Locate the cell with the specified text and output its [x, y] center coordinate. 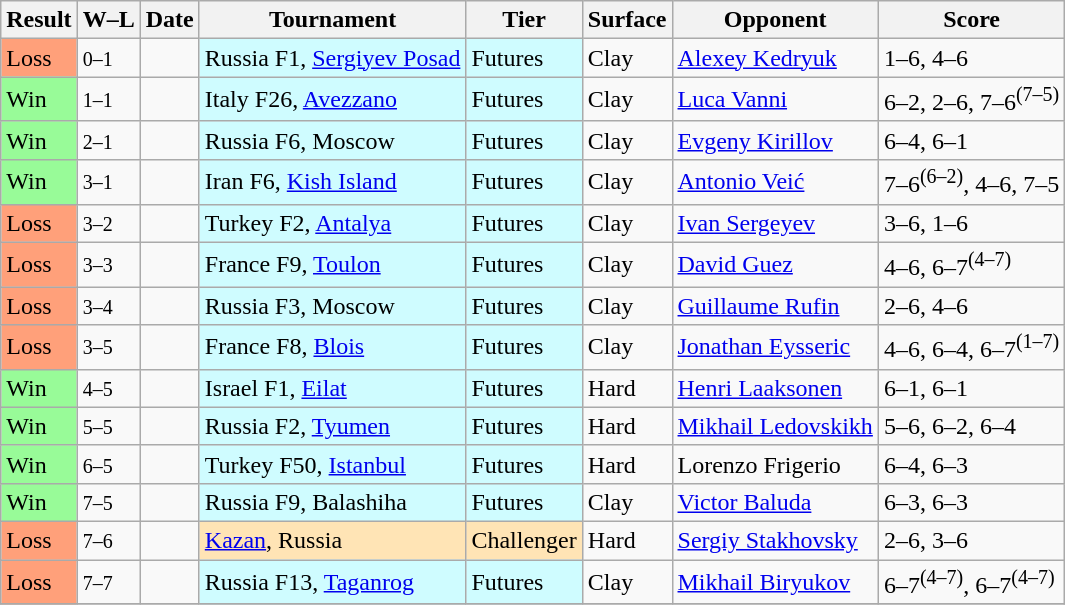
1–1 [108, 100]
Italy F26, Avezzano [332, 100]
1–6, 4–6 [971, 58]
Opponent [775, 20]
Iran F6, Kish Island [332, 182]
3–4 [108, 306]
4–6, 6–7(4–7) [971, 264]
0–1 [108, 58]
France F8, Blois [332, 348]
3–5 [108, 348]
7–6(6–2), 4–6, 7–5 [971, 182]
Tournament [332, 20]
2–6, 4–6 [971, 306]
6–1, 6–1 [971, 388]
Alexey Kedryuk [775, 58]
Mikhail Biryukov [775, 582]
Russia F6, Moscow [332, 140]
Antonio Veić [775, 182]
Challenger [524, 541]
2–1 [108, 140]
Surface [627, 20]
Israel F1, Eilat [332, 388]
Lorenzo Frigerio [775, 464]
5–5 [108, 426]
7–7 [108, 582]
Russia F9, Balashiha [332, 502]
Mikhail Ledovskikh [775, 426]
6–5 [108, 464]
Date [170, 20]
Russia F1, Sergiyev Posad [332, 58]
Result [39, 20]
Sergiy Stakhovsky [775, 541]
France F9, Toulon [332, 264]
Henri Laaksonen [775, 388]
Luca Vanni [775, 100]
2–6, 3–6 [971, 541]
Turkey F50, Istanbul [332, 464]
4–5 [108, 388]
Kazan, Russia [332, 541]
Tier [524, 20]
Jonathan Eysseric [775, 348]
3–1 [108, 182]
3–6, 1–6 [971, 223]
7–5 [108, 502]
Guillaume Rufin [775, 306]
Russia F13, Taganrog [332, 582]
7–6 [108, 541]
6–2, 2–6, 7–6(7–5) [971, 100]
Score [971, 20]
3–3 [108, 264]
Russia F3, Moscow [332, 306]
Victor Baluda [775, 502]
6–7(4–7), 6–7(4–7) [971, 582]
David Guez [775, 264]
6–4, 6–3 [971, 464]
5–6, 6–2, 6–4 [971, 426]
Evgeny Kirillov [775, 140]
3–2 [108, 223]
Ivan Sergeyev [775, 223]
6–4, 6–1 [971, 140]
W–L [108, 20]
Russia F2, Tyumen [332, 426]
Turkey F2, Antalya [332, 223]
4–6, 6–4, 6–7(1–7) [971, 348]
6–3, 6–3 [971, 502]
